From the cell containing the given text, extract its center point as [X, Y] coordinate. 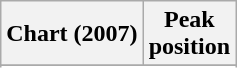
Chart (2007) [72, 34]
Peakposition [189, 34]
